Identify which cell holds the provided text, then report its (X, Y) central coordinate. 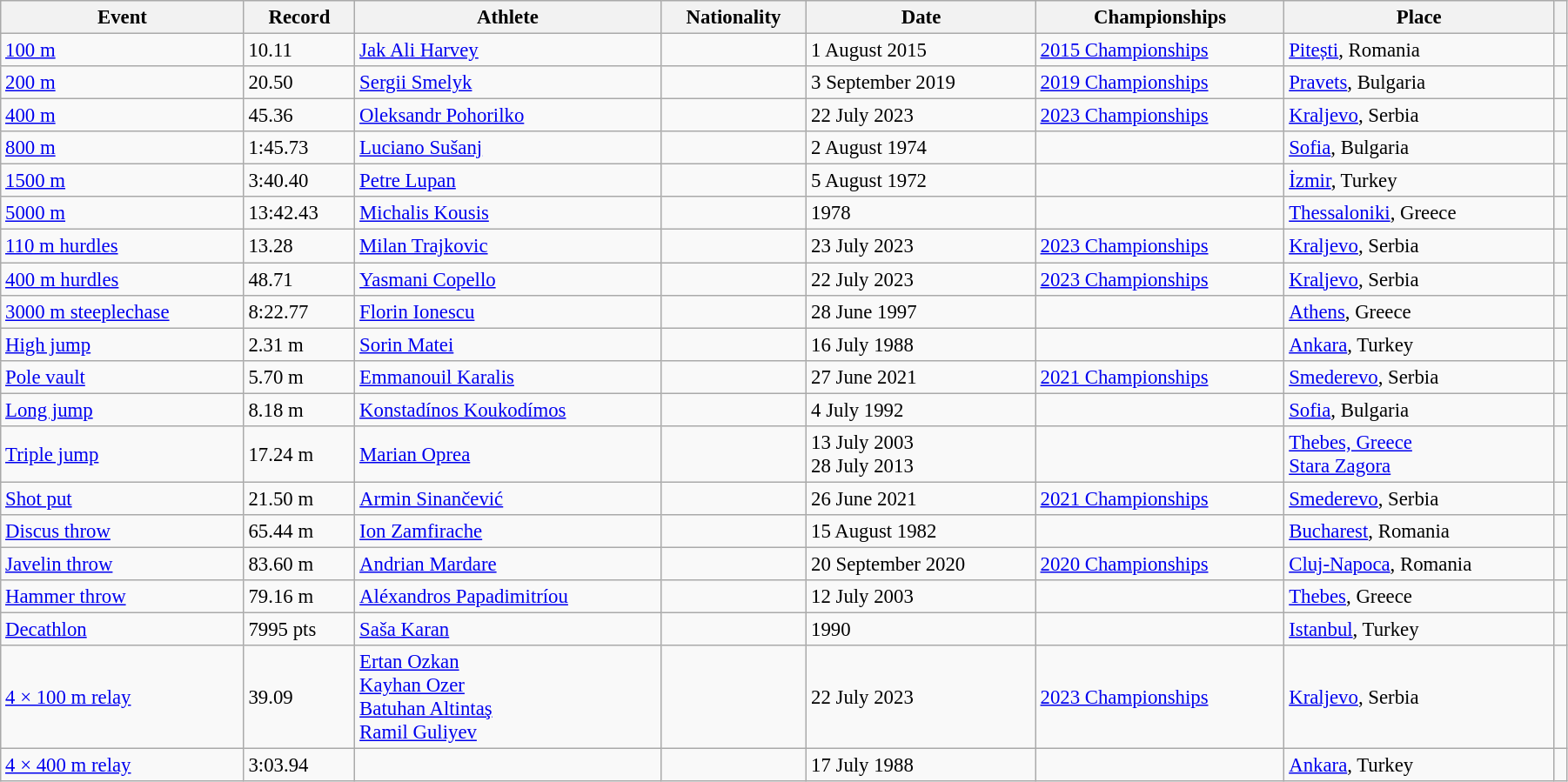
2020 Championships (1160, 564)
Jak Ali Harvey (508, 50)
Pravets, Bulgaria (1419, 83)
7995 pts (299, 630)
Ertan OzkanKayhan OzerBatuhan AltintaşRamil Guliyev (508, 698)
800 m (122, 148)
110 m hurdles (122, 246)
3:40.40 (299, 181)
45.36 (299, 116)
4 × 100 m relay (122, 698)
Saša Karan (508, 630)
2015 Championships (1160, 50)
79.16 m (299, 597)
Istanbul, Turkey (1419, 630)
10.11 (299, 50)
1500 m (122, 181)
1 August 2015 (921, 50)
Petre Lupan (508, 181)
3000 m steeplechase (122, 311)
Pole vault (122, 377)
48.71 (299, 279)
Sergii Smelyk (508, 83)
Hammer throw (122, 597)
5 August 1972 (921, 181)
5.70 m (299, 377)
Oleksandr Pohorilko (508, 116)
Konstadínos Koukodímos (508, 410)
1990 (921, 630)
3 September 2019 (921, 83)
Discus throw (122, 531)
200 m (122, 83)
13.28 (299, 246)
High jump (122, 344)
Bucharest, Romania (1419, 531)
5000 m (122, 213)
16 July 1988 (921, 344)
Pitești, Romania (1419, 50)
2019 Championships (1160, 83)
8.18 m (299, 410)
Athens, Greece (1419, 311)
1978 (921, 213)
Marian Oprea (508, 454)
Sorin Matei (508, 344)
20.50 (299, 83)
Shot put (122, 498)
İzmir, Turkey (1419, 181)
Record (299, 17)
Armin Sinančević (508, 498)
4 × 400 m relay (122, 765)
Thebes, GreeceStara Zagora (1419, 454)
17 July 1988 (921, 765)
Thessaloniki, Greece (1419, 213)
Athlete (508, 17)
4 July 1992 (921, 410)
Triple jump (122, 454)
Ion Zamfirache (508, 531)
65.44 m (299, 531)
21.50 m (299, 498)
1:45.73 (299, 148)
Milan Trajkovic (508, 246)
28 June 1997 (921, 311)
Cluj-Napoca, Romania (1419, 564)
400 m hurdles (122, 279)
83.60 m (299, 564)
Date (921, 17)
15 August 1982 (921, 531)
Andrian Mardare (508, 564)
Place (1419, 17)
Florin Ionescu (508, 311)
Michalis Kousis (508, 213)
Championships (1160, 17)
Yasmani Copello (508, 279)
23 July 2023 (921, 246)
13 July 200328 July 2013 (921, 454)
27 June 2021 (921, 377)
13:42.43 (299, 213)
Nationality (734, 17)
Decathlon (122, 630)
3:03.94 (299, 765)
Javelin throw (122, 564)
26 June 2021 (921, 498)
17.24 m (299, 454)
2.31 m (299, 344)
Long jump (122, 410)
39.09 (299, 698)
2 August 1974 (921, 148)
12 July 2003 (921, 597)
Luciano Sušanj (508, 148)
Thebes, Greece (1419, 597)
100 m (122, 50)
20 September 2020 (921, 564)
Aléxandros Papadimitríou (508, 597)
8:22.77 (299, 311)
400 m (122, 116)
Emmanouil Karalis (508, 377)
Event (122, 17)
